Return [x, y] of the center of cell containing provided text 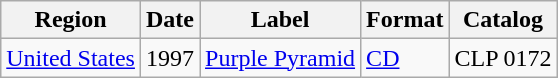
United States [71, 58]
Region [71, 20]
CLP 0172 [503, 58]
Catalog [503, 20]
Date [170, 20]
Format [405, 20]
CD [405, 58]
Label [280, 20]
1997 [170, 58]
Purple Pyramid [280, 58]
